Output the (X, Y) coordinate of the center of the cell containing the given text.  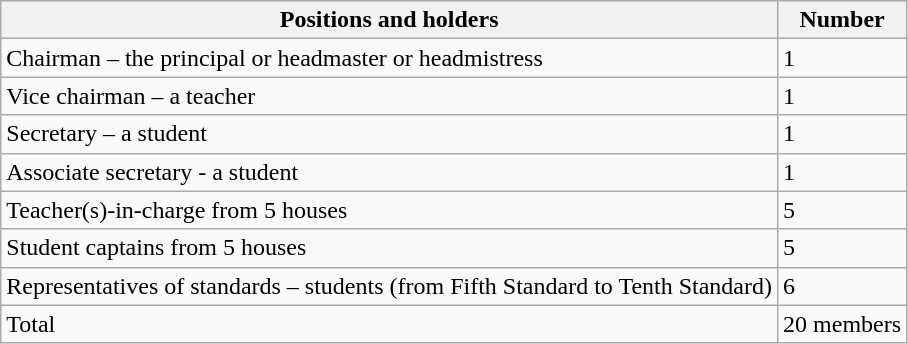
Teacher(s)-in-charge from 5 houses (390, 210)
6 (842, 286)
20 members (842, 324)
Number (842, 20)
Chairman – the principal or headmaster or headmistress (390, 58)
Student captains from 5 houses (390, 248)
Vice chairman – a teacher (390, 96)
Positions and holders (390, 20)
Total (390, 324)
Secretary – a student (390, 134)
Representatives of standards – students (from Fifth Standard to Tenth Standard) (390, 286)
Associate secretary - a student (390, 172)
